Find where the given text appears and provide that cell's center as [x, y] coordinate. 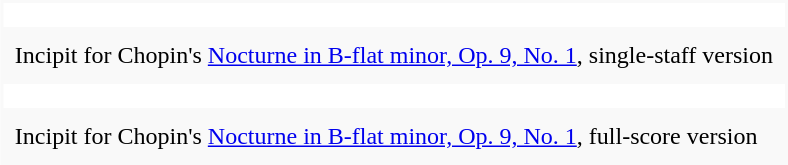
Incipit for Chopin's Nocturne in B-flat minor, Op. 9, No. 1, full-score version [394, 136]
Incipit for Chopin's Nocturne in B-flat minor, Op. 9, No. 1, single-staff version [394, 56]
